For the text-containing cell, return its midpoint in (x, y) coordinate format. 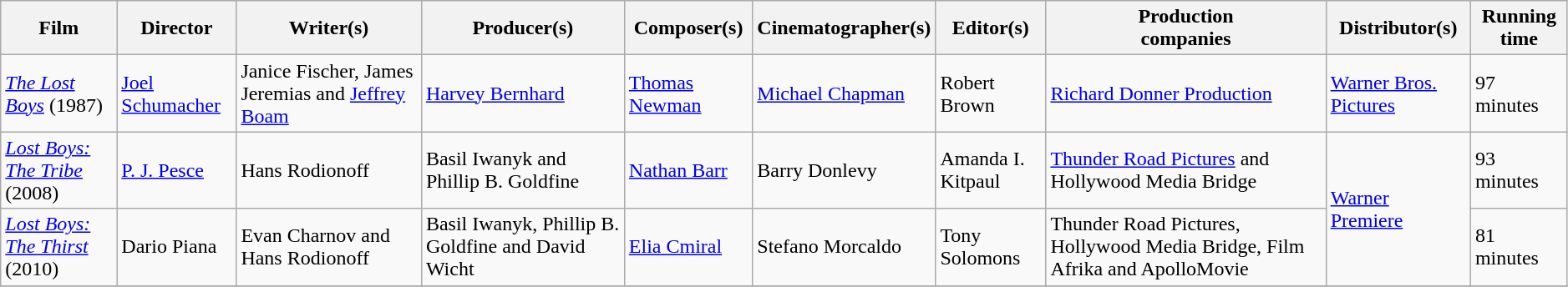
The Lost Boys (1987) (58, 93)
Joel Schumacher (177, 93)
Dario Piana (177, 247)
Richard Donner Production (1186, 93)
Director (177, 28)
Basil Iwanyk, Phillip B. Goldfine and David Wicht (523, 247)
Hans Rodionoff (329, 170)
Basil Iwanyk and Phillip B. Goldfine (523, 170)
Warner Premiere (1398, 209)
Running time (1519, 28)
97 minutes (1519, 93)
93 minutes (1519, 170)
Distributor(s) (1398, 28)
Evan Charnov and Hans Rodionoff (329, 247)
Film (58, 28)
Production companies (1186, 28)
Amanda I. Kitpaul (991, 170)
Thunder Road Pictures, Hollywood Media Bridge, Film Afrika and ApolloMovie (1186, 247)
Nathan Barr (688, 170)
Lost Boys: The Thirst (2010) (58, 247)
Robert Brown (991, 93)
Michael Chapman (844, 93)
Stefano Morcaldo (844, 247)
Thunder Road Pictures and Hollywood Media Bridge (1186, 170)
Barry Donlevy (844, 170)
Harvey Bernhard (523, 93)
Tony Solomons (991, 247)
81 minutes (1519, 247)
P. J. Pesce (177, 170)
Janice Fischer, James Jeremias and Jeffrey Boam (329, 93)
Editor(s) (991, 28)
Elia Cmiral (688, 247)
Producer(s) (523, 28)
Thomas Newman (688, 93)
Cinematographer(s) (844, 28)
Warner Bros. Pictures (1398, 93)
Composer(s) (688, 28)
Lost Boys: The Tribe (2008) (58, 170)
Writer(s) (329, 28)
